Capture the cell that displays the provided text and extract its (x, y) central coordinate. 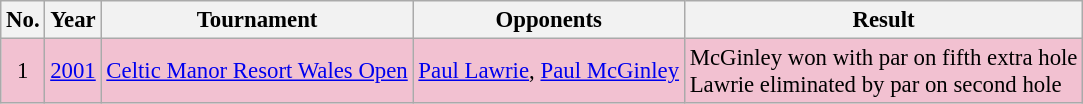
Paul Lawrie, Paul McGinley (548, 72)
No. (23, 20)
1 (23, 72)
Year (73, 20)
Opponents (548, 20)
Tournament (257, 20)
2001 (73, 72)
McGinley won with par on fifth extra holeLawrie eliminated by par on second hole (883, 72)
Celtic Manor Resort Wales Open (257, 72)
Result (883, 20)
